Extract the [x, y] coordinate from the center of the cell holding the provided text.  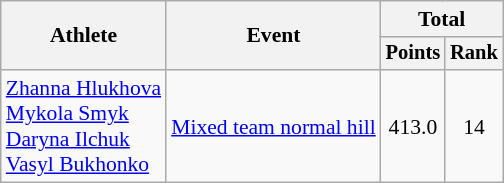
Zhanna HlukhovaMykola SmykDaryna IlchukVasyl Bukhonko [84, 126]
Points [413, 54]
Athlete [84, 36]
Total [442, 19]
Mixed team normal hill [274, 126]
14 [474, 126]
Event [274, 36]
Rank [474, 54]
413.0 [413, 126]
